Pinpoint the cell where the given text exists, returning its (X, Y) midpoint coordinate. 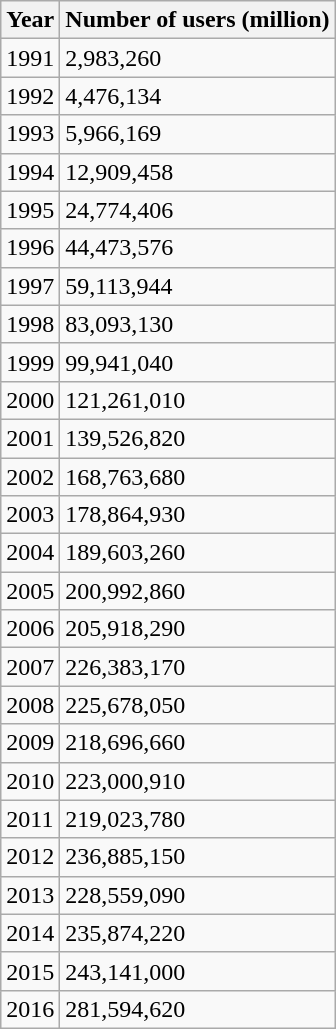
2015 (30, 971)
1994 (30, 172)
218,696,660 (198, 743)
2,983,260 (198, 58)
219,023,780 (198, 819)
Number of users (million) (198, 20)
2004 (30, 553)
Year (30, 20)
59,113,944 (198, 286)
5,966,169 (198, 134)
1996 (30, 248)
205,918,290 (198, 629)
2011 (30, 819)
2006 (30, 629)
228,559,090 (198, 895)
200,992,860 (198, 591)
121,261,010 (198, 400)
139,526,820 (198, 438)
2000 (30, 400)
2010 (30, 781)
2001 (30, 438)
2005 (30, 591)
1991 (30, 58)
2003 (30, 515)
1997 (30, 286)
24,774,406 (198, 210)
83,093,130 (198, 324)
2002 (30, 477)
2007 (30, 667)
99,941,040 (198, 362)
189,603,260 (198, 553)
2009 (30, 743)
225,678,050 (198, 705)
1999 (30, 362)
1998 (30, 324)
1993 (30, 134)
2008 (30, 705)
243,141,000 (198, 971)
2014 (30, 933)
223,000,910 (198, 781)
281,594,620 (198, 1009)
2013 (30, 895)
1995 (30, 210)
235,874,220 (198, 933)
44,473,576 (198, 248)
12,909,458 (198, 172)
2012 (30, 857)
168,763,680 (198, 477)
226,383,170 (198, 667)
1992 (30, 96)
178,864,930 (198, 515)
2016 (30, 1009)
4,476,134 (198, 96)
236,885,150 (198, 857)
